Pinpoint the cell where the given text exists, returning its (X, Y) midpoint coordinate. 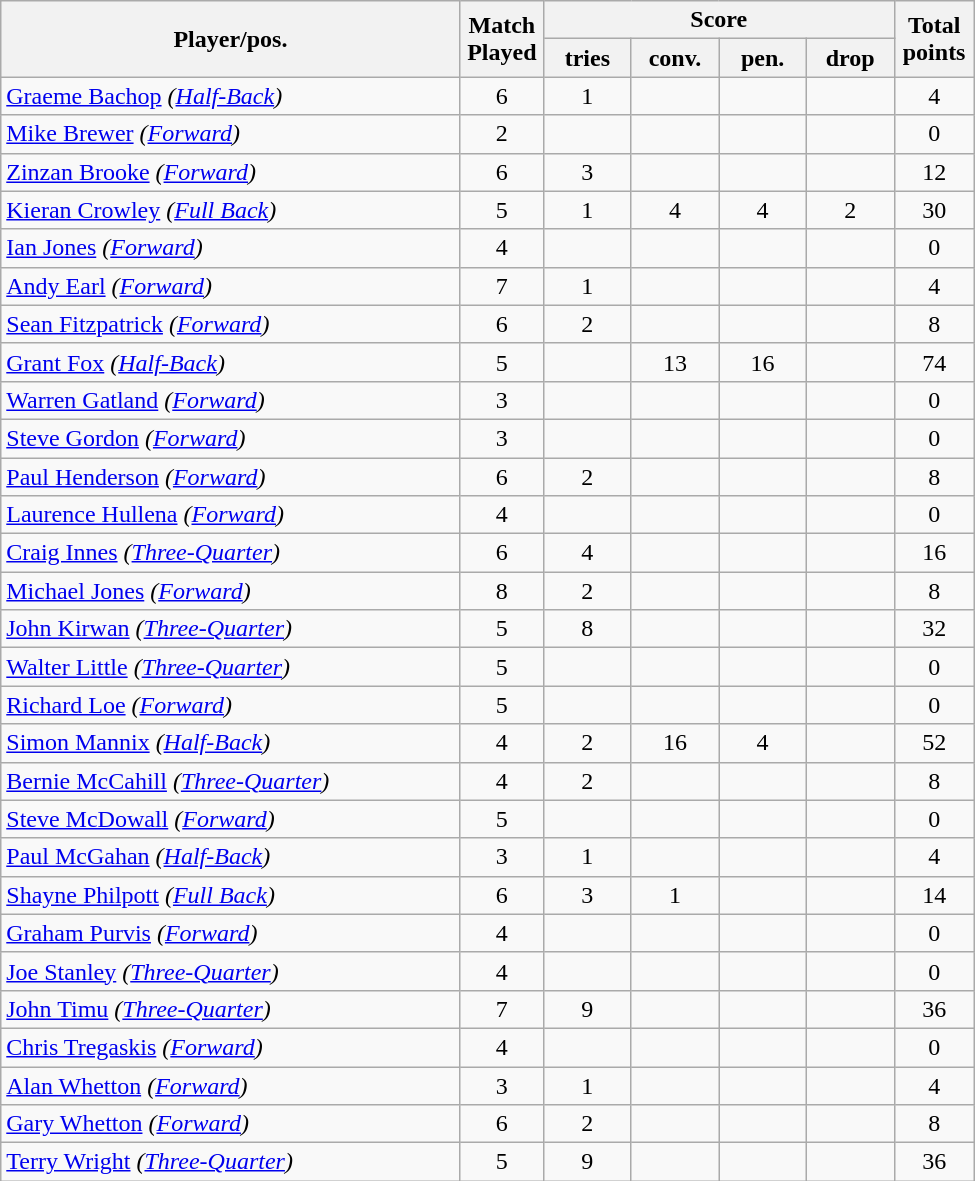
Terry Wright (Three-Quarter) (230, 1162)
Graeme Bachop (Half-Back) (230, 96)
Paul McGahan (Half-Back) (230, 857)
Steve Gordon (Forward) (230, 438)
Michael Jones (Forward) (230, 591)
13 (675, 362)
Paul Henderson (Forward) (230, 477)
30 (934, 210)
Chris Tregaskis (Forward) (230, 1047)
74 (934, 362)
Richard Loe (Forward) (230, 705)
conv. (675, 58)
Sean Fitzpatrick (Forward) (230, 324)
Grant Fox (Half-Back) (230, 362)
Craig Innes (Three-Quarter) (230, 553)
52 (934, 743)
Player/pos. (230, 39)
Ian Jones (Forward) (230, 248)
Zinzan Brooke (Forward) (230, 172)
Laurence Hullena (Forward) (230, 515)
Kieran Crowley (Full Back) (230, 210)
32 (934, 629)
Bernie McCahill (Three-Quarter) (230, 781)
Simon Mannix (Half-Back) (230, 743)
drop (850, 58)
Steve McDowall (Forward) (230, 819)
Andy Earl (Forward) (230, 286)
Match Played (502, 39)
Total points (934, 39)
Joe Stanley (Three-Quarter) (230, 971)
Score (719, 20)
Gary Whetton (Forward) (230, 1124)
Shayne Philpott (Full Back) (230, 895)
John Kirwan (Three-Quarter) (230, 629)
12 (934, 172)
Mike Brewer (Forward) (230, 134)
14 (934, 895)
John Timu (Three-Quarter) (230, 1009)
tries (588, 58)
pen. (763, 58)
Warren Gatland (Forward) (230, 400)
Alan Whetton (Forward) (230, 1085)
Walter Little (Three-Quarter) (230, 667)
Graham Purvis (Forward) (230, 933)
